Identify which cell holds the provided text, then report its [X, Y] central coordinate. 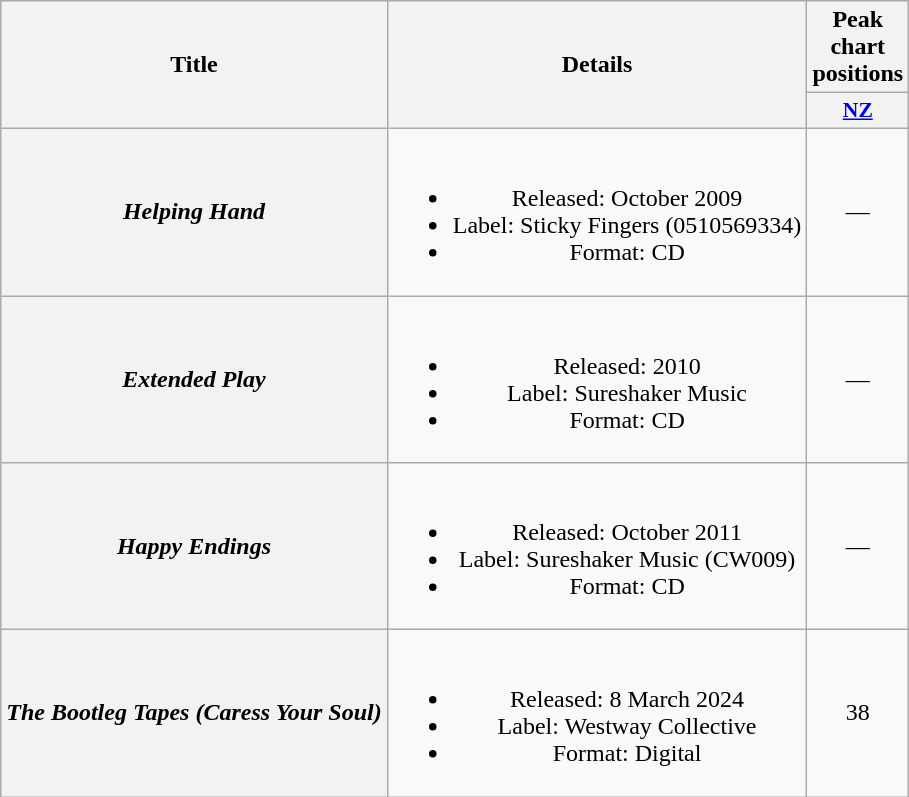
Released: 8 March 2024Label: Westway CollectiveFormat: Digital [597, 714]
Details [597, 65]
NZ [858, 111]
Extended Play [194, 380]
Helping Hand [194, 212]
Released: October 2009Label: Sticky Fingers (0510569334)Format: CD [597, 212]
38 [858, 714]
Happy Endings [194, 546]
Released: October 2011Label: Sureshaker Music (CW009)Format: CD [597, 546]
The Bootleg Tapes (Caress Your Soul) [194, 714]
Peak chart positions [858, 47]
Title [194, 65]
Released: 2010Label: Sureshaker MusicFormat: CD [597, 380]
